Provide the [x, y] coordinate of the cell's center where the given text is located.  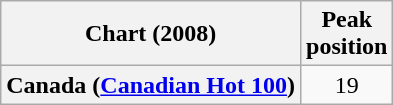
Canada (Canadian Hot 100) [151, 85]
Chart (2008) [151, 34]
19 [347, 85]
Peakposition [347, 34]
